Return the [x, y] coordinate for the center point of the cell that contains the specified text.  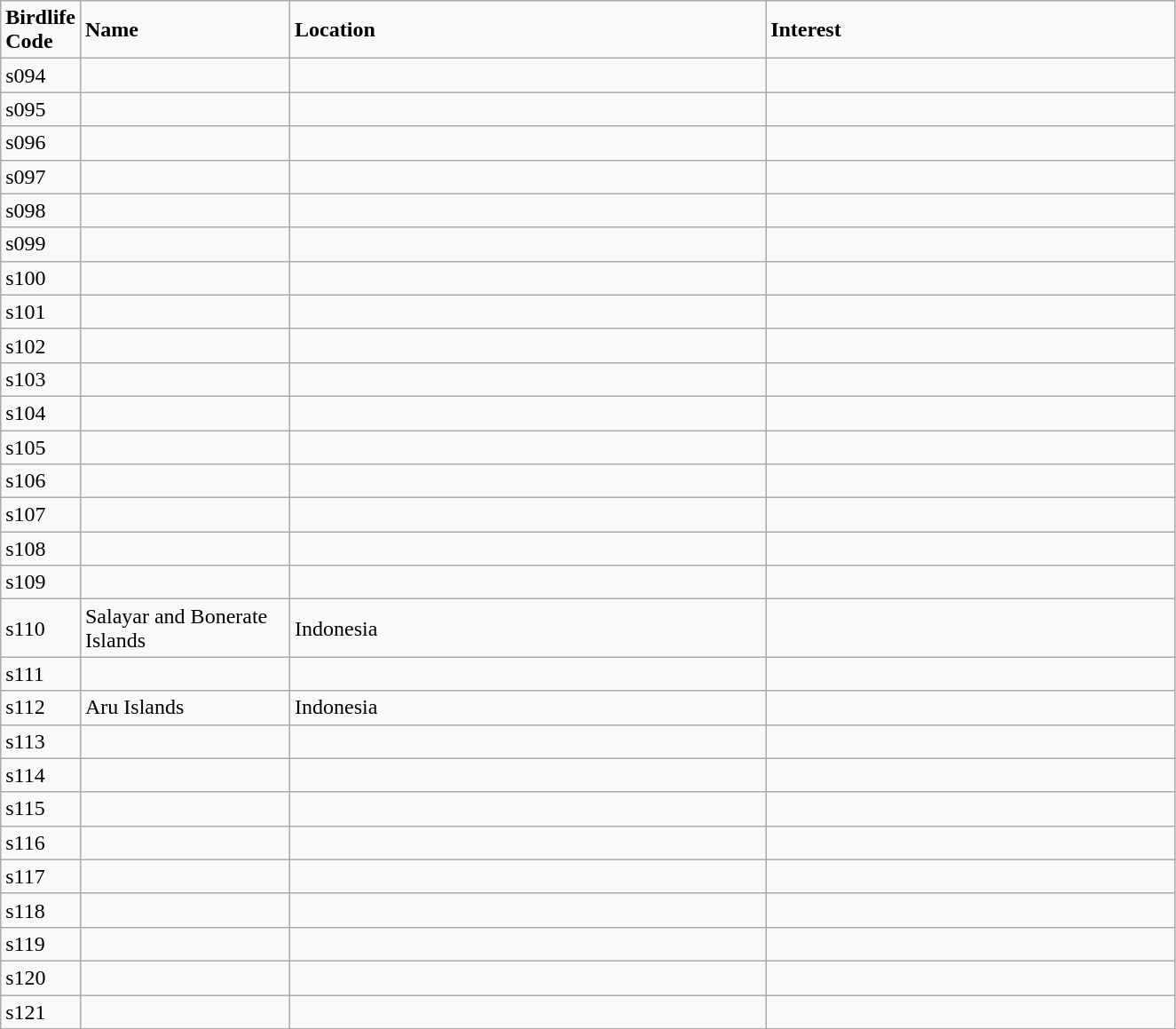
s094 [41, 75]
s096 [41, 143]
s111 [41, 674]
s099 [41, 244]
s107 [41, 515]
s100 [41, 278]
s103 [41, 379]
s119 [41, 944]
Birdlife Code [41, 30]
Salayar and Bonerate Islands [185, 629]
s114 [41, 775]
s109 [41, 582]
s118 [41, 910]
s113 [41, 741]
s121 [41, 1011]
Name [185, 30]
Location [528, 30]
s115 [41, 809]
s116 [41, 843]
s097 [41, 177]
s102 [41, 345]
Aru Islands [185, 708]
s098 [41, 210]
s108 [41, 549]
s095 [41, 109]
s105 [41, 447]
s117 [41, 876]
Interest [971, 30]
s120 [41, 978]
s104 [41, 413]
s110 [41, 629]
s106 [41, 481]
s112 [41, 708]
s101 [41, 312]
